Return [X, Y] of the center of cell containing provided text 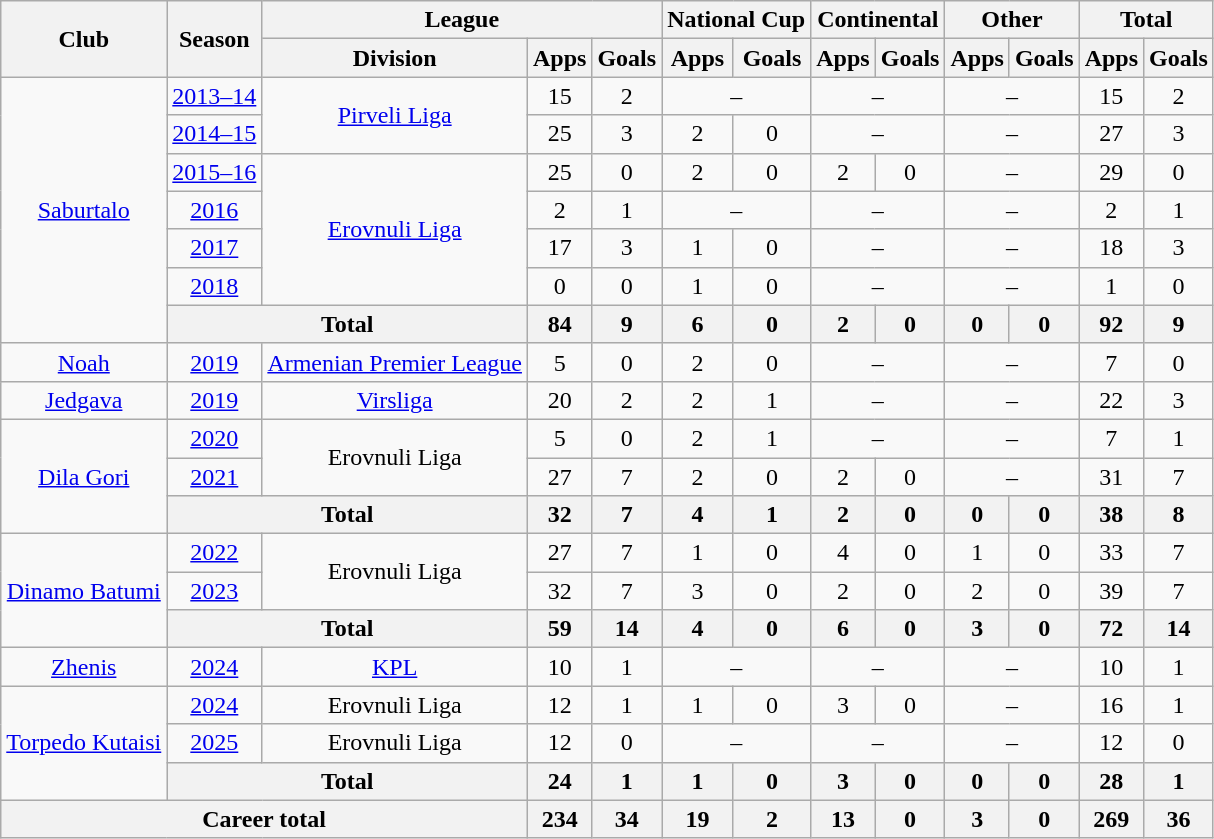
34 [627, 819]
22 [1111, 400]
Division [395, 58]
18 [1111, 248]
Virsliga [395, 400]
84 [559, 324]
36 [1179, 819]
17 [559, 248]
16 [1111, 705]
2013–14 [214, 96]
8 [1179, 515]
Noah [84, 362]
24 [559, 781]
2016 [214, 210]
Continental [878, 20]
Career total [264, 819]
2025 [214, 743]
92 [1111, 324]
Dinamo Batumi [84, 591]
2020 [214, 438]
234 [559, 819]
Other [1012, 20]
28 [1111, 781]
Torpedo Kutaisi [84, 743]
2022 [214, 553]
National Cup [736, 20]
2021 [214, 477]
League [462, 20]
2014–15 [214, 134]
33 [1111, 553]
269 [1111, 819]
2023 [214, 591]
72 [1111, 629]
13 [843, 819]
2015–16 [214, 172]
KPL [395, 667]
Armenian Premier League [395, 362]
29 [1111, 172]
Jedgava [84, 400]
59 [559, 629]
31 [1111, 477]
Saburtalo [84, 210]
Zhenis [84, 667]
Pirveli Liga [395, 115]
39 [1111, 591]
Dila Gori [84, 476]
2018 [214, 286]
Season [214, 39]
38 [1111, 515]
20 [559, 400]
2017 [214, 248]
Club [84, 39]
19 [698, 819]
